Extract the [X, Y] coordinate from the center of the cell holding the provided text.  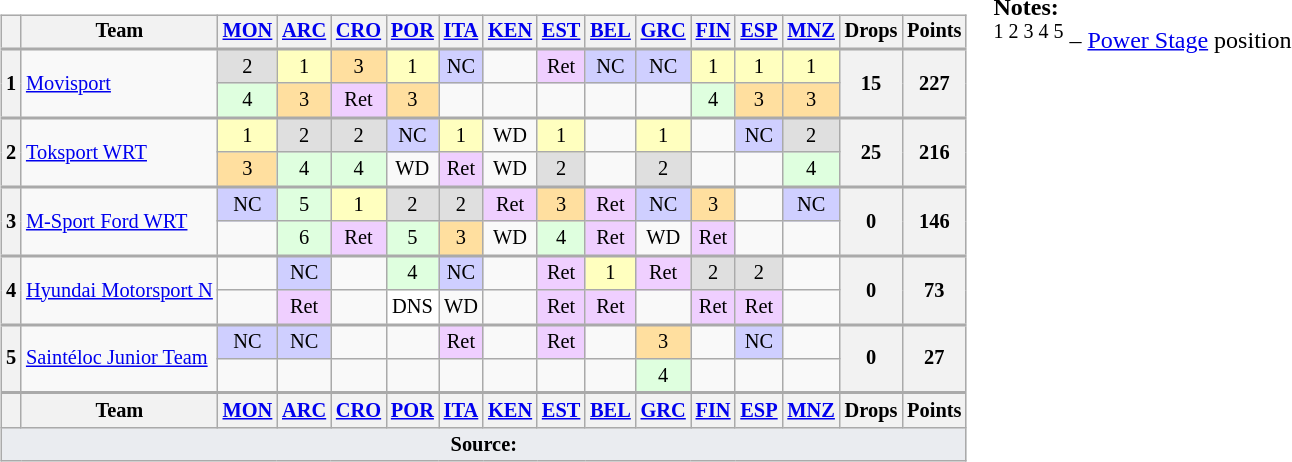
15 [872, 84]
Movisport [120, 84]
6 [304, 238]
227 [934, 84]
M-Sport Ford WRT [120, 222]
27 [934, 358]
Hyundai Motorsport N [120, 290]
Saintéloc Junior Team [120, 358]
216 [934, 152]
Toksport WRT [120, 152]
73 [934, 290]
Source: [484, 445]
25 [872, 152]
DNS [412, 307]
146 [934, 222]
